Determine the (X, Y) coordinate at the center of the cell enclosing the given text.  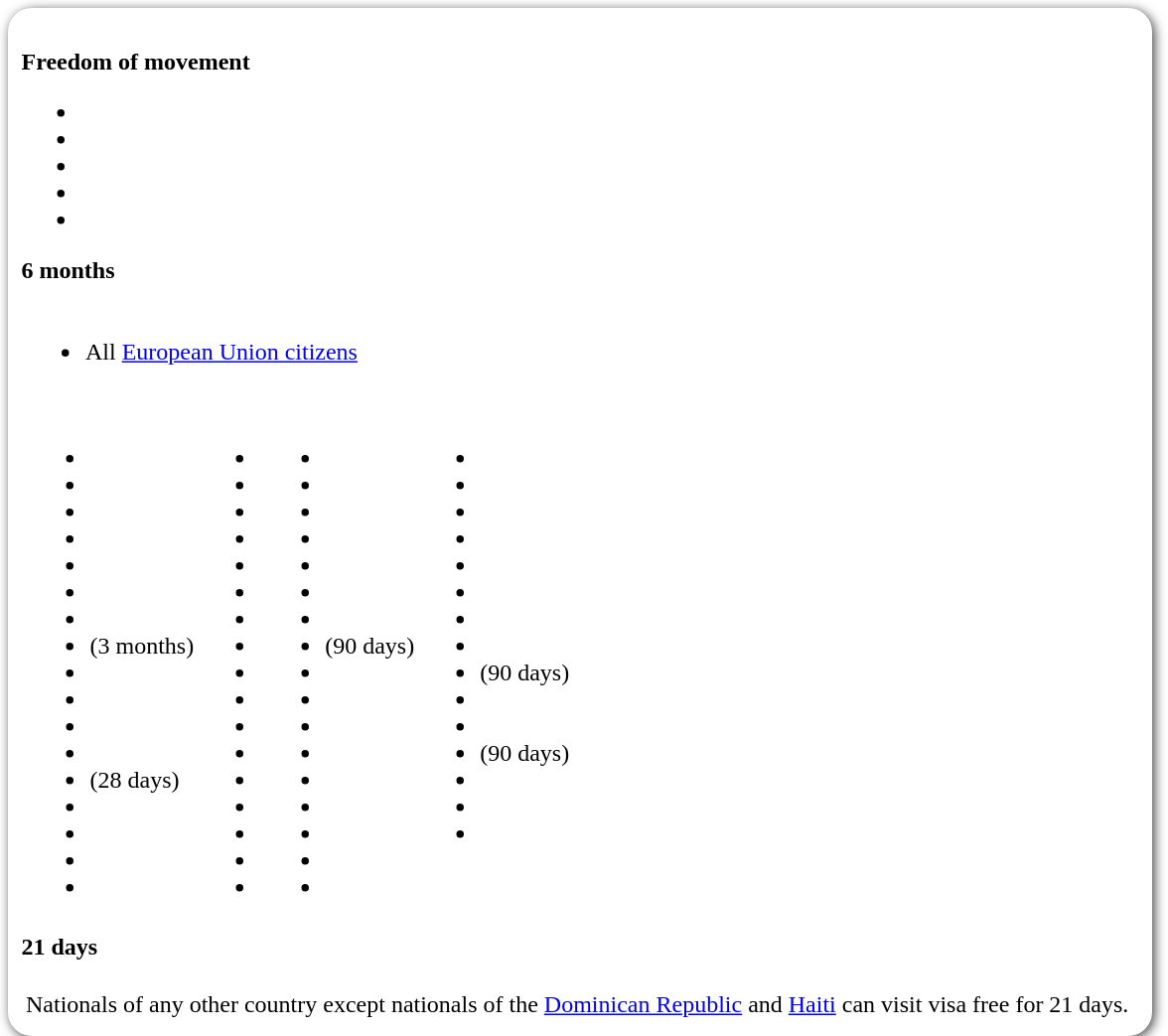
Nationals of any other country except nationals of the Dominican Republic and Haiti can visit visa free for 21 days. (576, 991)
(90 days) (90 days) (495, 660)
All European Union citizens (3 months) (28 days) (90 days) (90 days) (90 days) (302, 608)
(90 days) (340, 660)
(3 months) (28 days) (112, 660)
